Pinpoint the cell where the given text exists, returning its [X, Y] midpoint coordinate. 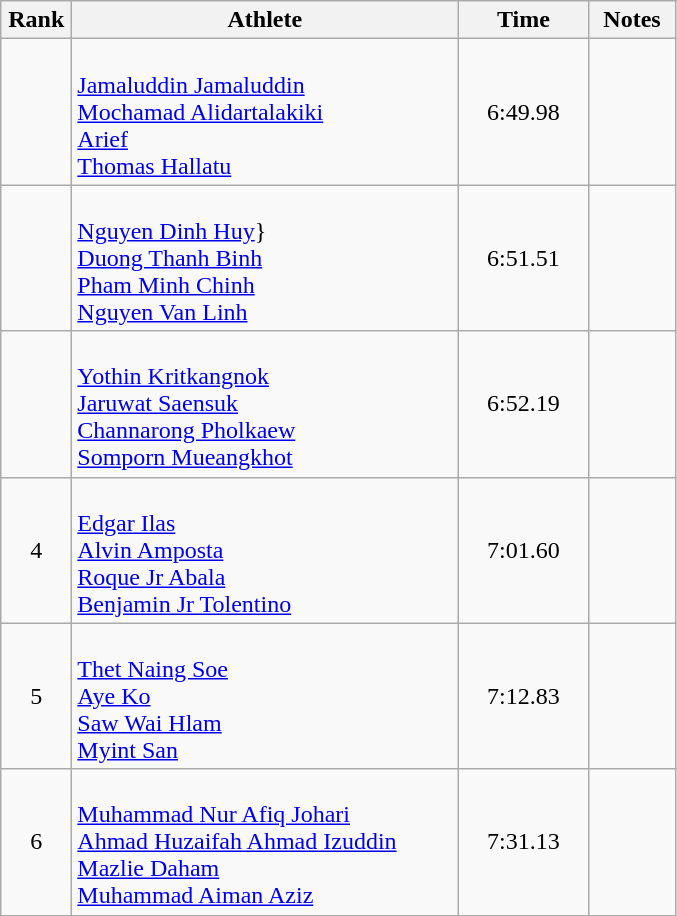
Yothin KritkangnokJaruwat SaensukChannarong PholkaewSomporn Mueangkhot [265, 404]
6 [36, 842]
6:52.19 [524, 404]
Edgar IlasAlvin AmpostaRoque Jr AbalaBenjamin Jr Tolentino [265, 550]
7:01.60 [524, 550]
Thet Naing SoeAye KoSaw Wai HlamMyint San [265, 696]
Rank [36, 20]
Muhammad Nur Afiq JohariAhmad Huzaifah Ahmad IzuddinMazlie DahamMuhammad Aiman Aziz [265, 842]
Nguyen Dinh Huy}Duong Thanh BinhPham Minh ChinhNguyen Van Linh [265, 258]
6:51.51 [524, 258]
Athlete [265, 20]
7:12.83 [524, 696]
5 [36, 696]
4 [36, 550]
7:31.13 [524, 842]
Jamaluddin JamaluddinMochamad AlidartalakikiAriefThomas Hallatu [265, 112]
Notes [632, 20]
Time [524, 20]
6:49.98 [524, 112]
